Identify which cell holds the provided text, then report its (X, Y) central coordinate. 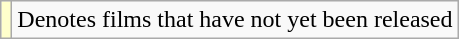
Denotes films that have not yet been released (235, 20)
